Search for the cell housing the specified text and yield its (x, y) center coordinate. 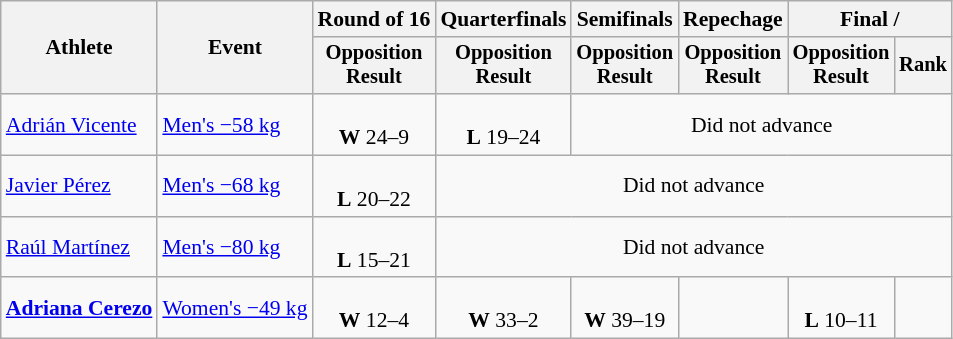
L 15–21 (374, 248)
W 12–4 (374, 308)
L 20–22 (374, 186)
W 39–19 (624, 308)
Men's −80 kg (234, 248)
Final / (870, 19)
Adrián Vicente (80, 124)
L 19–24 (503, 124)
Men's −58 kg (234, 124)
Adriana Cerezo (80, 308)
Rank (923, 66)
Athlete (80, 48)
Men's −68 kg (234, 186)
L 10–11 (842, 308)
Raúl Martínez (80, 248)
Round of 16 (374, 19)
Javier Pérez (80, 186)
Repechage (733, 19)
Event (234, 48)
W 24–9 (374, 124)
W 33–2 (503, 308)
Semifinals (624, 19)
Women's −49 kg (234, 308)
Quarterfinals (503, 19)
